Search for the cell housing the specified text and yield its [X, Y] center coordinate. 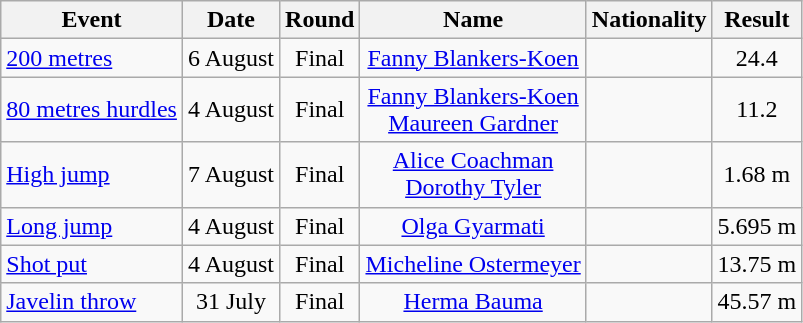
80 metres hurdles [92, 110]
1.68 m [757, 174]
Shot put [92, 264]
Event [92, 20]
6 August [230, 58]
Round [320, 20]
Fanny Blankers-Koen [473, 58]
200 metres [92, 58]
13.75 m [757, 264]
5.695 m [757, 226]
Micheline Ostermeyer [473, 264]
45.57 m [757, 302]
Herma Bauma [473, 302]
7 August [230, 174]
Olga Gyarmati [473, 226]
Javelin throw [92, 302]
Result [757, 20]
Date [230, 20]
High jump [92, 174]
Nationality [649, 20]
Long jump [92, 226]
11.2 [757, 110]
Alice CoachmanDorothy Tyler [473, 174]
24.4 [757, 58]
Name [473, 20]
31 July [230, 302]
Fanny Blankers-KoenMaureen Gardner [473, 110]
